Determine the [X, Y] coordinate at the center of the cell enclosing the given text.  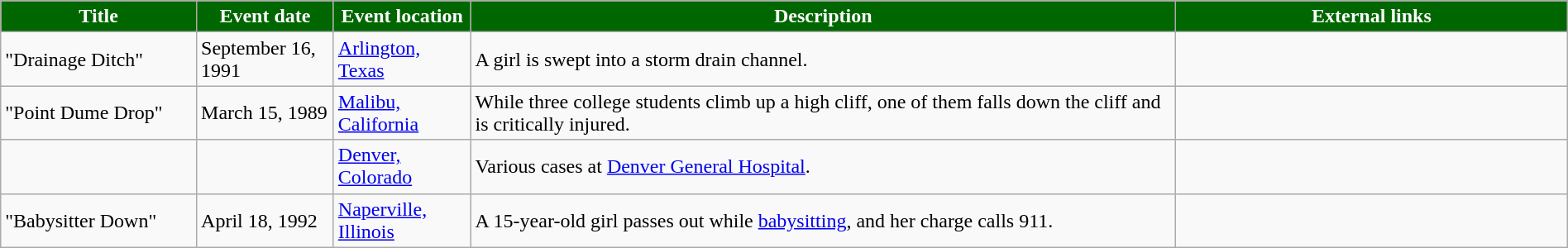
Event location [402, 17]
April 18, 1992 [265, 220]
September 16, 1991 [265, 60]
Naperville, Illinois [402, 220]
"Point Dume Drop" [99, 112]
Event date [265, 17]
External links [1372, 17]
Arlington, Texas [402, 60]
A girl is swept into a storm drain channel. [824, 60]
A 15-year-old girl passes out while babysitting, and her charge calls 911. [824, 220]
While three college students climb up a high cliff, one of them falls down the cliff and is critically injured. [824, 112]
"Drainage Ditch" [99, 60]
Title [99, 17]
March 15, 1989 [265, 112]
Various cases at Denver General Hospital. [824, 167]
Malibu, California [402, 112]
Denver, Colorado [402, 167]
Description [824, 17]
"Babysitter Down" [99, 220]
